Pinpoint the cell where the given text exists, returning its (x, y) midpoint coordinate. 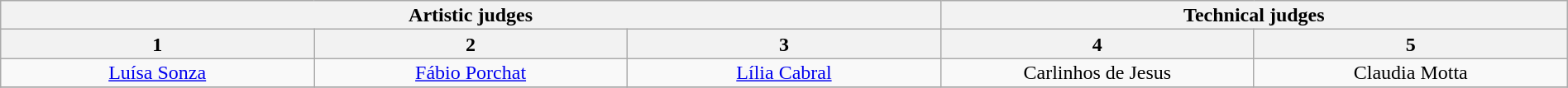
Carlinhos de Jesus (1097, 72)
5 (1411, 44)
Technical judges (1254, 15)
Luísa Sonza (157, 72)
1 (157, 44)
Fábio Porchat (471, 72)
Claudia Motta (1411, 72)
4 (1097, 44)
Lília Cabral (784, 72)
3 (784, 44)
Artistic judges (471, 15)
2 (471, 44)
